Return the (X, Y) coordinate for the center point of the cell that contains the specified text.  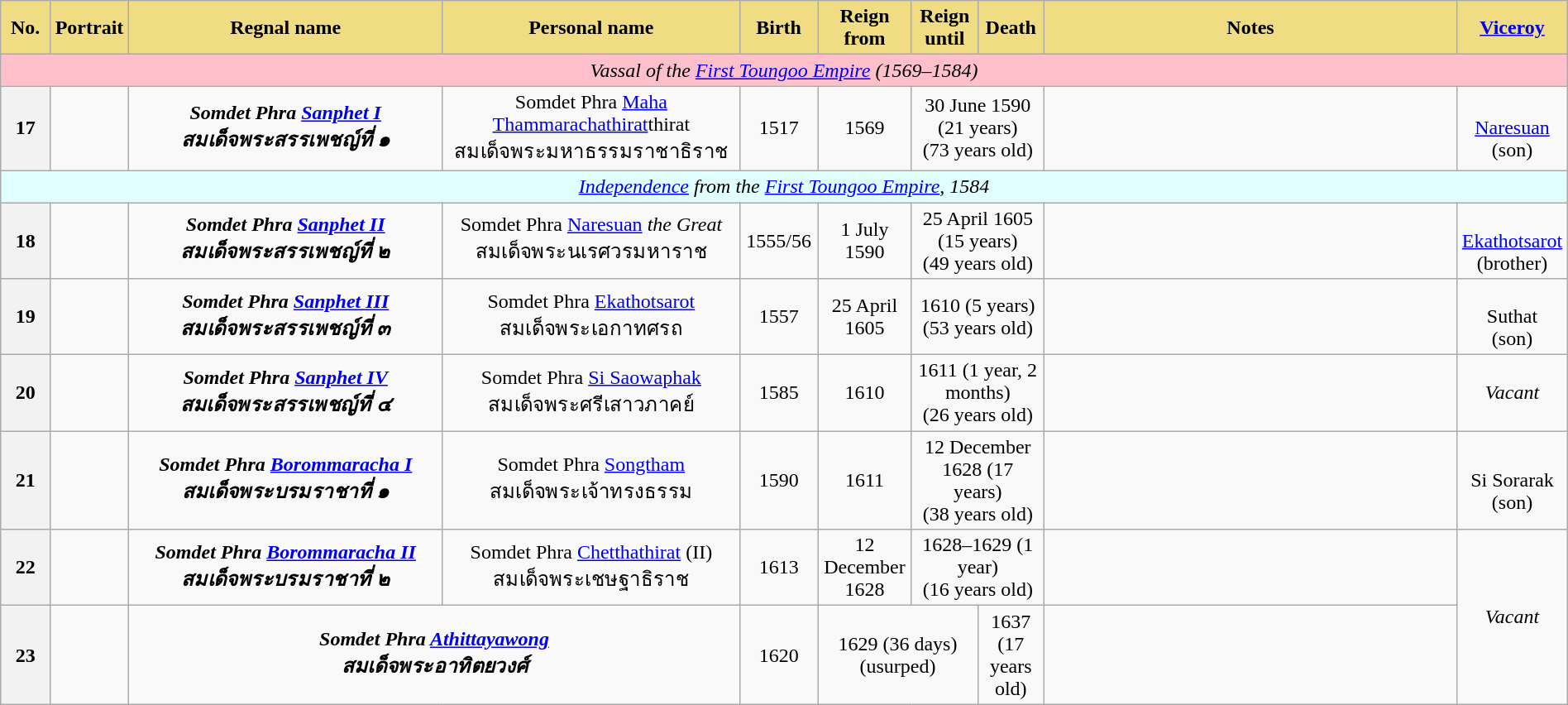
Somdet Phra Naresuan the Greatสมเด็จพระนเรศวรมหาราช (591, 240)
Somdet Phra Sanphet IIIสมเด็จพระสรรเพชญ์ที่ ๓ (285, 317)
1569 (865, 129)
Vassal of the First Toungoo Empire (1569–1584) (784, 70)
12 December 1628 (17 years)(38 years old) (978, 480)
Somdet Phra Borommaracha Iสมเด็จพระบรมราชาที่ ๑ (285, 480)
20 (26, 393)
Suthat(son) (1512, 317)
1611 (1 year, 2 months)(26 years old) (978, 393)
1 July 1590 (865, 240)
1613 (779, 568)
1555/56 (779, 240)
1557 (779, 317)
Regnal name (285, 28)
1620 (779, 655)
1590 (779, 480)
22 (26, 568)
1610 (865, 393)
1628–1629 (1 year)(16 years old) (978, 568)
Somdet Phra Maha Thammarachathiratthiratสมเด็จพระมหาธรรมราชาธิราช (591, 129)
17 (26, 129)
Independence from the First Toungoo Empire, 1584 (784, 186)
Somdet Phra Sanphet Iสมเด็จพระสรรเพชญ์ที่ ๑ (285, 129)
Personal name (591, 28)
Somdet Phra Ekathotsarotสมเด็จพระเอกาทศรถ (591, 317)
Birth (779, 28)
1629 (36 days)(usurped) (898, 655)
No. (26, 28)
Naresuan(son) (1512, 129)
Somdet Phra Songthamสมเด็จพระเจ้าทรงธรรม (591, 480)
19 (26, 317)
Notes (1250, 28)
Somdet Phra Si Saowaphakสมเด็จพระศรีเสาวภาคย์ (591, 393)
18 (26, 240)
12 December 1628 (865, 568)
Somdet Phra Sanphet II สมเด็จพระสรรเพชญ์ที่ ๒ (285, 240)
Somdet Phra Athittayawongสมเด็จพระอาทิตยวงศ์ (433, 655)
Portrait (89, 28)
30 June 1590 (21 years)(73 years old) (978, 129)
Death (1011, 28)
1637(17 years old) (1011, 655)
21 (26, 480)
1611 (865, 480)
1610 (5 years)(53 years old) (978, 317)
25 April 1605 (15 years)(49 years old) (978, 240)
Reign until (944, 28)
23 (26, 655)
1517 (779, 129)
Somdet Phra Chetthathirat (II)สมเด็จพระเชษฐาธิราช (591, 568)
Si Sorarak(son) (1512, 480)
Reign from (865, 28)
1585 (779, 393)
Somdet Phra Sanphet IVสมเด็จพระสรรเพชญ์ที่ ๔ (285, 393)
Ekathotsarot(brother) (1512, 240)
Viceroy (1512, 28)
25 April 1605 (865, 317)
Somdet Phra Borommaracha IIสมเด็จพระบรมราชาที่ ๒ (285, 568)
